Find where the given text appears and provide that cell's center as [X, Y] coordinate. 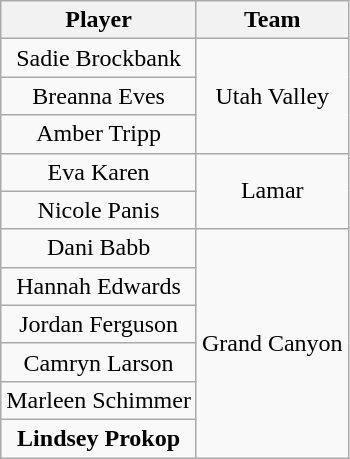
Camryn Larson [99, 362]
Player [99, 20]
Marleen Schimmer [99, 400]
Team [272, 20]
Sadie Brockbank [99, 58]
Lamar [272, 191]
Amber Tripp [99, 134]
Dani Babb [99, 248]
Breanna Eves [99, 96]
Hannah Edwards [99, 286]
Lindsey Prokop [99, 438]
Nicole Panis [99, 210]
Jordan Ferguson [99, 324]
Grand Canyon [272, 343]
Eva Karen [99, 172]
Utah Valley [272, 96]
